Scan for the cell matching the given text and deliver its (x, y) coordinate at center. 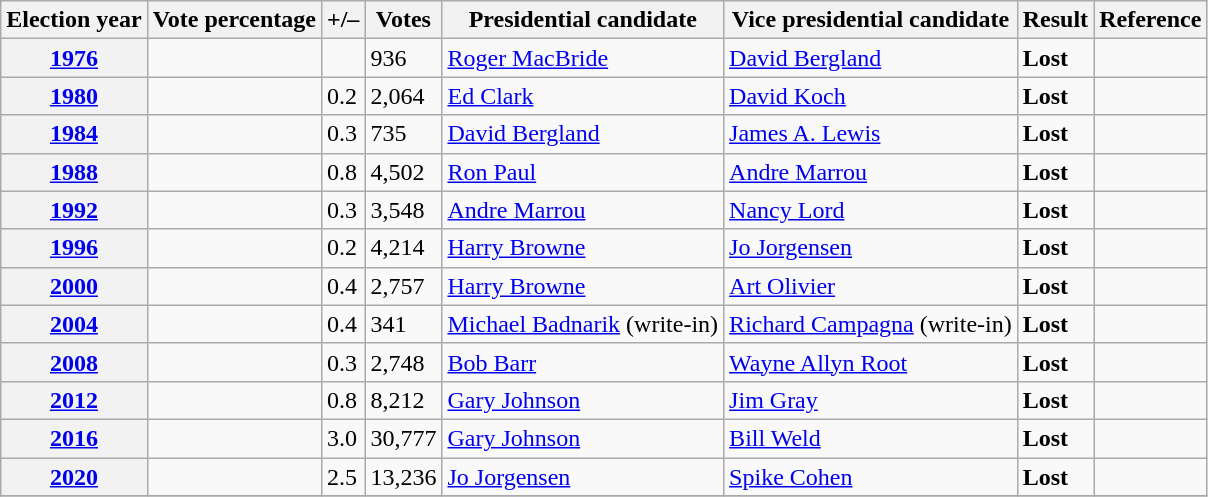
1980 (74, 96)
2008 (74, 362)
Presidential candidate (583, 20)
Result (1055, 20)
Bill Weld (871, 438)
1976 (74, 58)
Bob Barr (583, 362)
Richard Campagna (write-in) (871, 324)
Vote percentage (234, 20)
Jim Gray (871, 400)
2,064 (404, 96)
3.0 (342, 438)
Roger MacBride (583, 58)
James A. Lewis (871, 134)
Spike Cohen (871, 477)
David Koch (871, 96)
341 (404, 324)
1996 (74, 248)
Nancy Lord (871, 210)
2012 (74, 400)
Art Olivier (871, 286)
Vice presidential candidate (871, 20)
2020 (74, 477)
Reference (1150, 20)
+/– (342, 20)
8,212 (404, 400)
30,777 (404, 438)
735 (404, 134)
2000 (74, 286)
Ron Paul (583, 172)
3,548 (404, 210)
Michael Badnarik (write-in) (583, 324)
1988 (74, 172)
Election year (74, 20)
Ed Clark (583, 96)
1992 (74, 210)
2004 (74, 324)
13,236 (404, 477)
2,757 (404, 286)
2.5 (342, 477)
2016 (74, 438)
Wayne Allyn Root (871, 362)
4,502 (404, 172)
1984 (74, 134)
4,214 (404, 248)
936 (404, 58)
2,748 (404, 362)
Votes (404, 20)
